Search for the cell housing the specified text and yield its (X, Y) center coordinate. 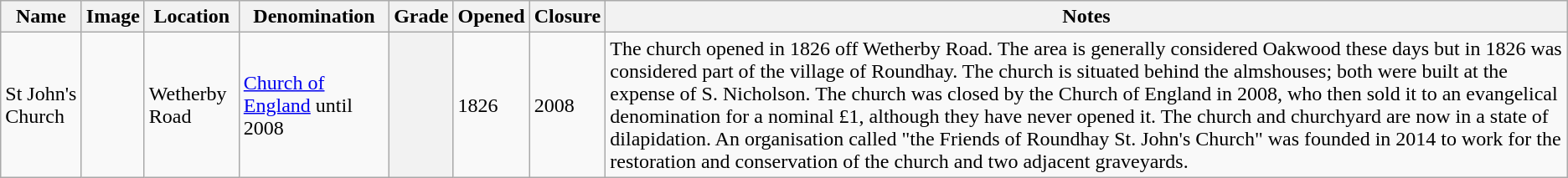
Wetherby Road (191, 105)
Grade (421, 17)
Name (42, 17)
Notes (1086, 17)
Image (112, 17)
2008 (568, 105)
1826 (491, 105)
Denomination (313, 17)
Opened (491, 17)
Location (191, 17)
St John's Church (42, 105)
Closure (568, 17)
Church of England until 2008 (313, 105)
